Return [x, y] of the center of cell containing provided text 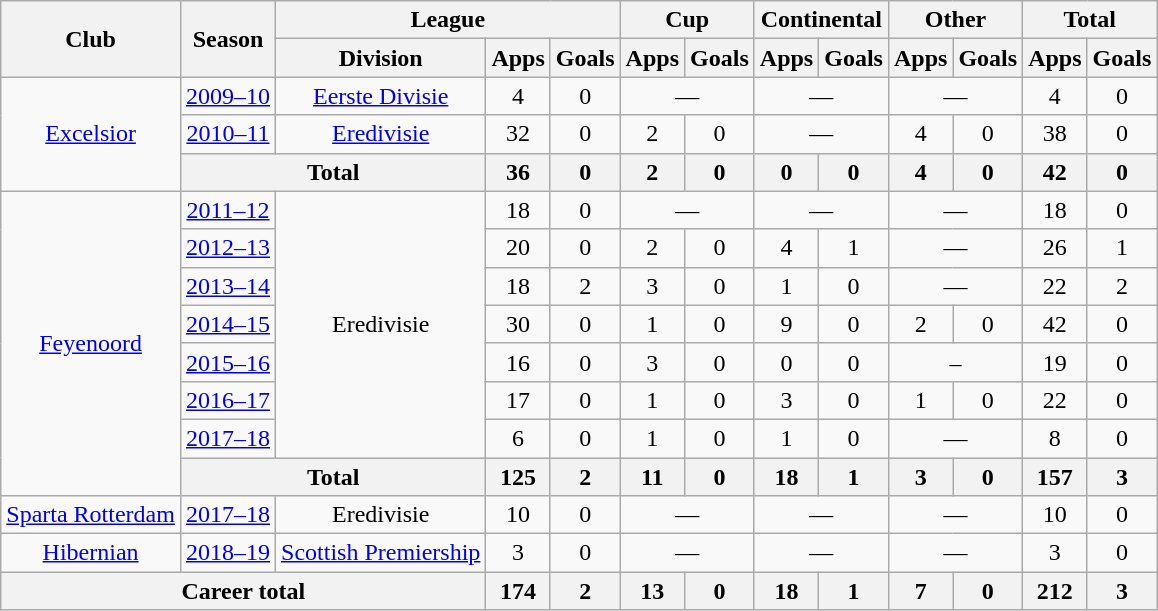
Division [381, 58]
2009–10 [228, 96]
9 [786, 324]
Season [228, 39]
7 [920, 591]
Sparta Rotterdam [91, 515]
Cup [687, 20]
2011–12 [228, 210]
16 [518, 362]
2015–16 [228, 362]
2013–14 [228, 286]
2012–13 [228, 248]
2010–11 [228, 134]
19 [1055, 362]
Hibernian [91, 553]
212 [1055, 591]
8 [1055, 438]
Continental [821, 20]
Scottish Premiership [381, 553]
Excelsior [91, 134]
36 [518, 172]
157 [1055, 477]
174 [518, 591]
Feyenoord [91, 343]
125 [518, 477]
38 [1055, 134]
13 [652, 591]
2016–17 [228, 400]
26 [1055, 248]
Career total [244, 591]
– [955, 362]
Eerste Divisie [381, 96]
32 [518, 134]
20 [518, 248]
17 [518, 400]
2018–19 [228, 553]
11 [652, 477]
30 [518, 324]
Other [955, 20]
Club [91, 39]
2014–15 [228, 324]
6 [518, 438]
League [448, 20]
